Find where the given text appears and provide that cell's center as (X, Y) coordinate. 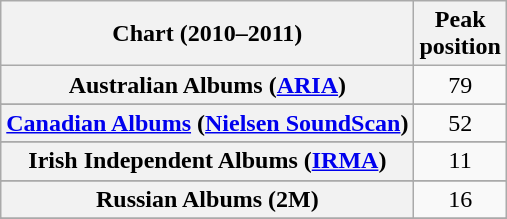
Peakposition (460, 34)
Australian Albums (ARIA) (208, 85)
Russian Albums (2M) (208, 199)
52 (460, 123)
Irish Independent Albums (IRMA) (208, 161)
Chart (2010–2011) (208, 34)
79 (460, 85)
16 (460, 199)
11 (460, 161)
Canadian Albums (Nielsen SoundScan) (208, 123)
